Return (X, Y) of the center of cell containing provided text 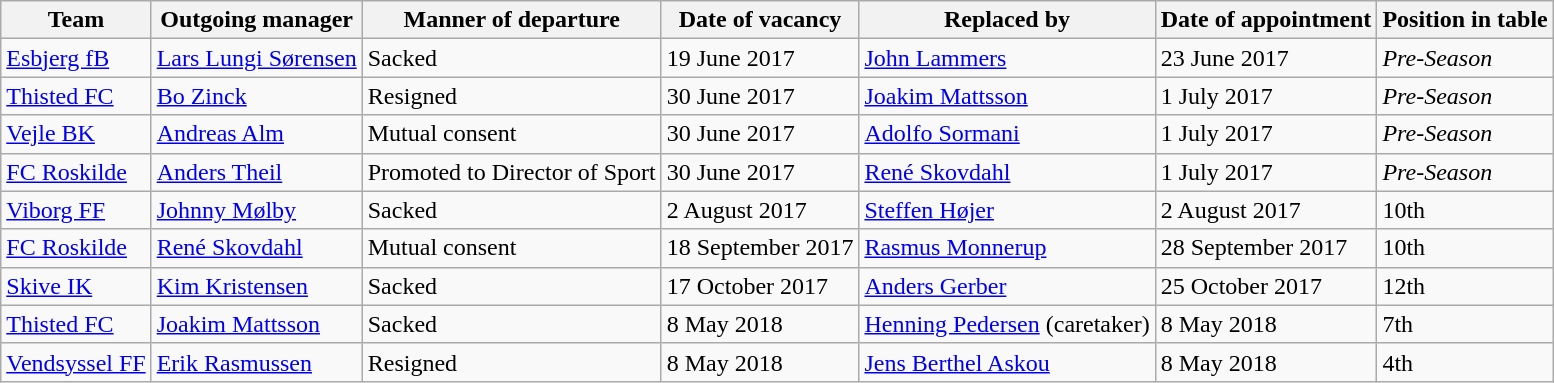
19 June 2017 (760, 58)
Jens Berthel Askou (1007, 362)
7th (1465, 324)
Esbjerg fB (76, 58)
Replaced by (1007, 20)
John Lammers (1007, 58)
Adolfo Sormani (1007, 134)
4th (1465, 362)
Andreas Alm (256, 134)
Vejle BK (76, 134)
17 October 2017 (760, 286)
Vendsyssel FF (76, 362)
Anders Gerber (1007, 286)
23 June 2017 (1266, 58)
Date of appointment (1266, 20)
Erik Rasmussen (256, 362)
Position in table (1465, 20)
Anders Theil (256, 172)
Rasmus Monnerup (1007, 248)
Outgoing manager (256, 20)
Bo Zinck (256, 96)
Kim Kristensen (256, 286)
28 September 2017 (1266, 248)
Team (76, 20)
Viborg FF (76, 210)
Lars Lungi Sørensen (256, 58)
Promoted to Director of Sport (512, 172)
Henning Pedersen (caretaker) (1007, 324)
Steffen Højer (1007, 210)
Date of vacancy (760, 20)
Johnny Mølby (256, 210)
Skive IK (76, 286)
25 October 2017 (1266, 286)
18 September 2017 (760, 248)
12th (1465, 286)
Manner of departure (512, 20)
